Return [X, Y] of the center of cell containing provided text 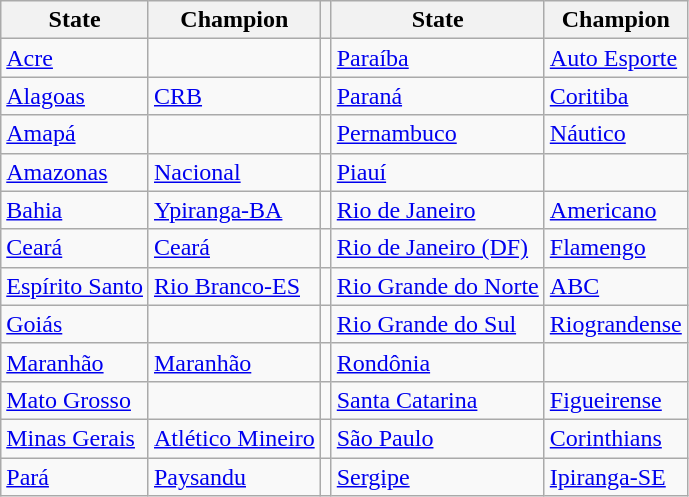
Minas Gerais [75, 438]
Paysandu [234, 477]
Nacional [234, 172]
Santa Catarina [438, 400]
Pernambuco [438, 134]
Ipiranga-SE [616, 477]
Paraíba [438, 58]
Piauí [438, 172]
Figueirense [616, 400]
Rio de Janeiro (DF) [438, 248]
Bahia [75, 210]
Amazonas [75, 172]
Amapá [75, 134]
Riograndense [616, 324]
Auto Esporte [616, 58]
Rio Grande do Norte [438, 286]
Americano [616, 210]
CRB [234, 96]
Alagoas [75, 96]
Goiás [75, 324]
Rio Branco-ES [234, 286]
Atlético Mineiro [234, 438]
Paraná [438, 96]
Rio Grande do Sul [438, 324]
Ypiranga-BA [234, 210]
Náutico [616, 134]
Sergipe [438, 477]
Rio de Janeiro [438, 210]
Pará [75, 477]
Flamengo [616, 248]
São Paulo [438, 438]
Coritiba [616, 96]
ABC [616, 286]
Rondônia [438, 362]
Corinthians [616, 438]
Acre [75, 58]
Espírito Santo [75, 286]
Mato Grosso [75, 400]
